Return the (x, y) coordinate for the center point of the cell that contains the specified text.  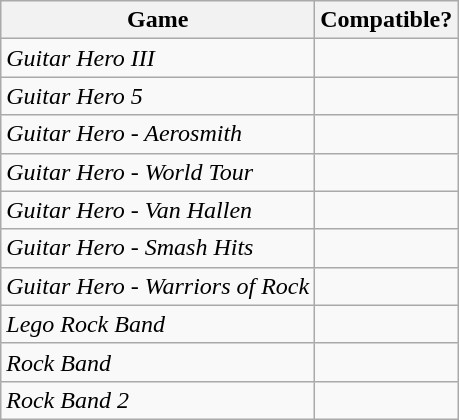
Guitar Hero - Warriors of Rock (158, 286)
Rock Band (158, 362)
Rock Band 2 (158, 400)
Guitar Hero 5 (158, 96)
Lego Rock Band (158, 324)
Guitar Hero - World Tour (158, 172)
Guitar Hero - Smash Hits (158, 248)
Game (158, 20)
Guitar Hero - Van Hallen (158, 210)
Guitar Hero III (158, 58)
Compatible? (386, 20)
Guitar Hero - Aerosmith (158, 134)
